Identify which cell holds the provided text, then report its (x, y) central coordinate. 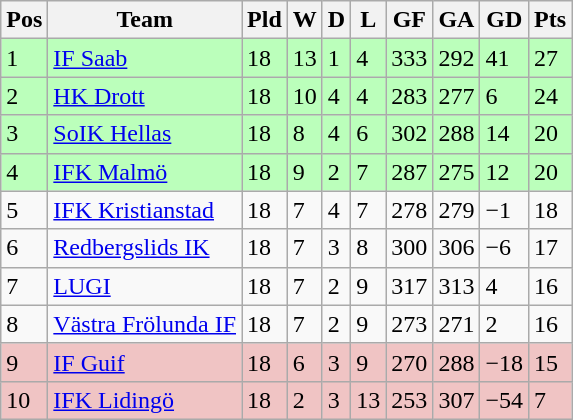
275 (456, 172)
Pts (550, 20)
D (336, 20)
292 (456, 58)
−1 (504, 210)
W (304, 20)
12 (504, 172)
IFK Kristianstad (145, 210)
−54 (504, 400)
27 (550, 58)
41 (504, 58)
14 (504, 134)
283 (410, 96)
Västra Frölunda IF (145, 324)
Team (145, 20)
313 (456, 286)
253 (410, 400)
GF (410, 20)
278 (410, 210)
317 (410, 286)
273 (410, 324)
IF Guif (145, 362)
24 (550, 96)
306 (456, 248)
5 (24, 210)
LUGI (145, 286)
271 (456, 324)
302 (410, 134)
GA (456, 20)
270 (410, 362)
IF Saab (145, 58)
SoIK Hellas (145, 134)
Pld (265, 20)
333 (410, 58)
−6 (504, 248)
−18 (504, 362)
277 (456, 96)
279 (456, 210)
307 (456, 400)
287 (410, 172)
300 (410, 248)
17 (550, 248)
Redbergslids IK (145, 248)
IFK Lidingö (145, 400)
IFK Malmö (145, 172)
GD (504, 20)
15 (550, 362)
HK Drott (145, 96)
Pos (24, 20)
L (368, 20)
